Return (x, y) of the center of cell containing provided text 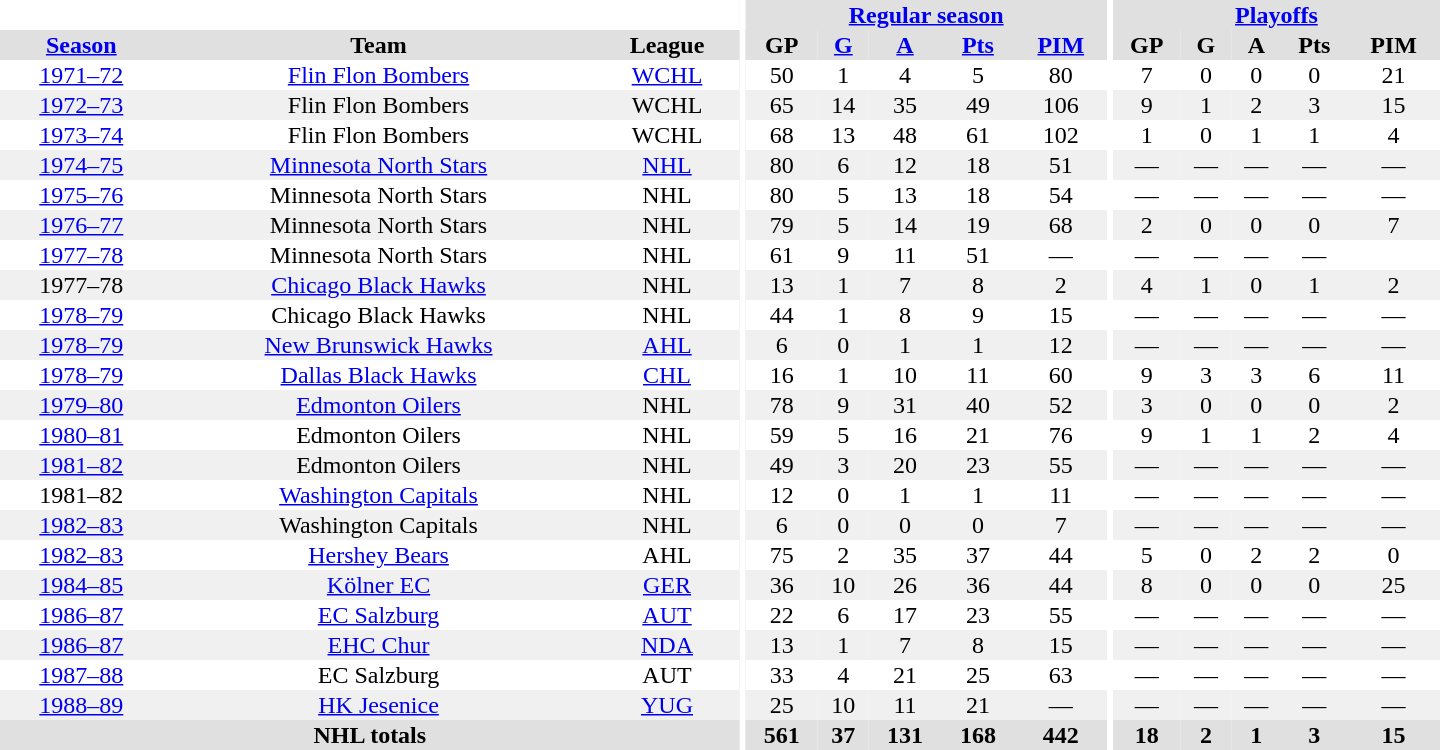
60 (1060, 375)
40 (978, 405)
1988–89 (82, 705)
EHC Chur (379, 645)
Regular season (926, 15)
1987–88 (82, 675)
HK Jesenice (379, 705)
79 (782, 225)
17 (906, 615)
1979–80 (82, 405)
League (666, 45)
1971–72 (82, 75)
1976–77 (82, 225)
1973–74 (82, 135)
50 (782, 75)
YUG (666, 705)
131 (906, 735)
NHL totals (370, 735)
New Brunswick Hawks (379, 345)
1975–76 (82, 195)
26 (906, 585)
168 (978, 735)
102 (1060, 135)
19 (978, 225)
Playoffs (1276, 15)
Team (379, 45)
48 (906, 135)
54 (1060, 195)
1984–85 (82, 585)
31 (906, 405)
1974–75 (82, 165)
78 (782, 405)
20 (906, 465)
442 (1060, 735)
75 (782, 555)
NDA (666, 645)
1980–81 (82, 435)
561 (782, 735)
Dallas Black Hawks (379, 375)
59 (782, 435)
1972–73 (82, 105)
Season (82, 45)
65 (782, 105)
106 (1060, 105)
Kölner EC (379, 585)
76 (1060, 435)
22 (782, 615)
63 (1060, 675)
52 (1060, 405)
CHL (666, 375)
33 (782, 675)
Hershey Bears (379, 555)
GER (666, 585)
